Extract the [X, Y] coordinate from the center of the cell holding the provided text.  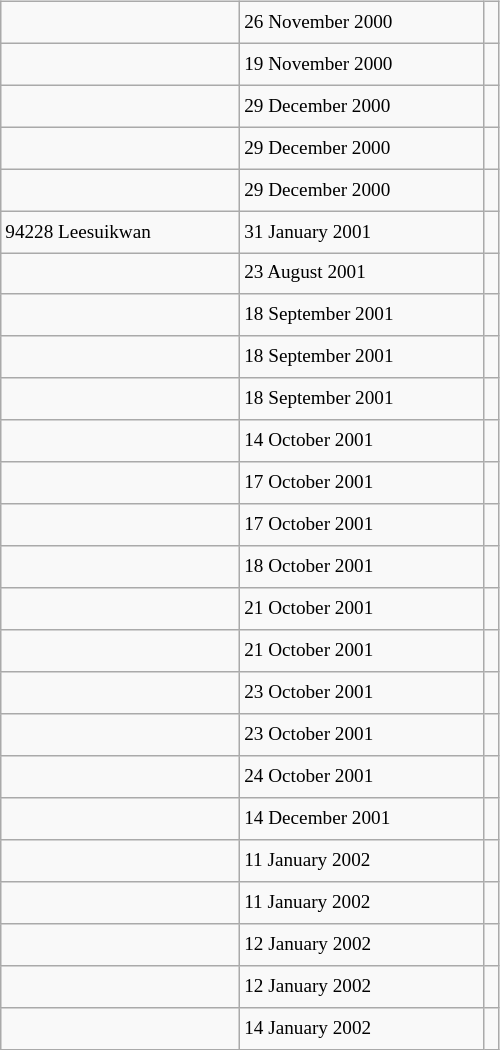
24 October 2001 [362, 777]
26 November 2000 [362, 22]
31 January 2001 [362, 232]
23 August 2001 [362, 274]
19 November 2000 [362, 64]
14 October 2001 [362, 441]
14 December 2001 [362, 819]
18 October 2001 [362, 567]
94228 Leesuikwan [120, 232]
14 January 2002 [362, 1028]
